From the cell containing the given text, extract its center point as (X, Y) coordinate. 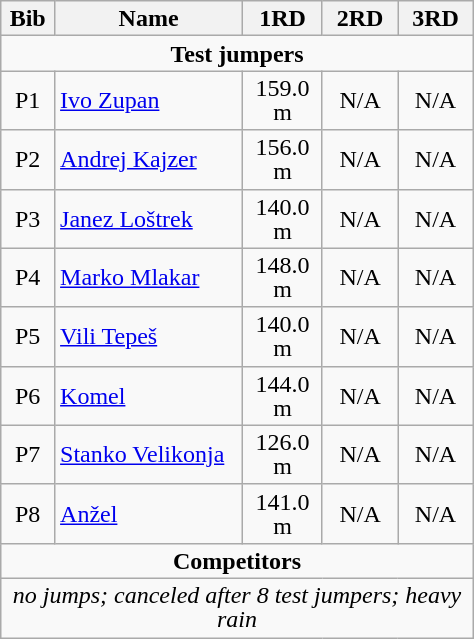
Competitors (237, 560)
156.0 m (283, 160)
2RD (360, 18)
148.0 m (283, 278)
Ivo Zupan (149, 100)
P4 (28, 278)
P6 (28, 396)
Bib (28, 18)
Name (149, 18)
144.0 m (283, 396)
no jumps; canceled after 8 test jumpers; heavy rain (237, 608)
Vili Tepeš (149, 336)
Janez Loštrek (149, 218)
Komel (149, 396)
P2 (28, 160)
126.0 m (283, 454)
P3 (28, 218)
P1 (28, 100)
P7 (28, 454)
3RD (436, 18)
Andrej Kajzer (149, 160)
159.0 m (283, 100)
1RD (283, 18)
Anžel (149, 514)
141.0 m (283, 514)
P5 (28, 336)
Stanko Velikonja (149, 454)
Marko Mlakar (149, 278)
P8 (28, 514)
Test jumpers (237, 54)
